Capture the cell that displays the provided text and extract its [x, y] central coordinate. 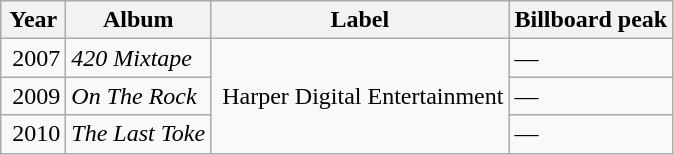
Harper Digital Entertainment [360, 96]
Year [34, 20]
Billboard peak [591, 20]
2010 [34, 134]
The Last Toke [138, 134]
2007 [34, 58]
2009 [34, 96]
Album [138, 20]
On The Rock [138, 96]
420 Mixtape [138, 58]
Label [360, 20]
